From the cell containing the given text, extract its center point as [X, Y] coordinate. 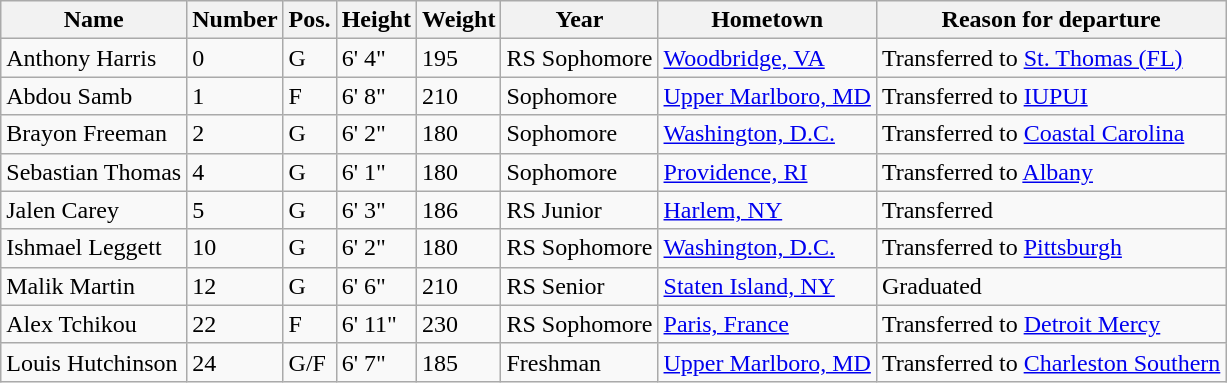
22 [235, 324]
6' 1" [376, 172]
Staten Island, NY [767, 286]
Transferred to IUPUI [1050, 96]
186 [459, 210]
Hometown [767, 20]
Paris, France [767, 324]
Harlem, NY [767, 210]
Sebastian Thomas [94, 172]
6' 7" [376, 362]
6' 8" [376, 96]
G/F [310, 362]
Ishmael Leggett [94, 248]
6' 4" [376, 58]
4 [235, 172]
RS Senior [580, 286]
Transferred to St. Thomas (FL) [1050, 58]
6' 11" [376, 324]
195 [459, 58]
Brayon Freeman [94, 134]
Abdou Samb [94, 96]
Weight [459, 20]
Woodbridge, VA [767, 58]
Transferred to Pittsburgh [1050, 248]
Transferred to Detroit Mercy [1050, 324]
RS Junior [580, 210]
2 [235, 134]
185 [459, 362]
Transferred to Charleston Southern [1050, 362]
6' 6" [376, 286]
5 [235, 210]
0 [235, 58]
Name [94, 20]
1 [235, 96]
Anthony Harris [94, 58]
Malik Martin [94, 286]
Jalen Carey [94, 210]
Height [376, 20]
6' 3" [376, 210]
24 [235, 362]
230 [459, 324]
Freshman [580, 362]
Year [580, 20]
Alex Tchikou [94, 324]
Transferred to Coastal Carolina [1050, 134]
Reason for departure [1050, 20]
Louis Hutchinson [94, 362]
Pos. [310, 20]
Number [235, 20]
12 [235, 286]
Transferred [1050, 210]
Graduated [1050, 286]
Transferred to Albany [1050, 172]
10 [235, 248]
Providence, RI [767, 172]
